Provide the [X, Y] coordinate of the cell's center where the given text is located.  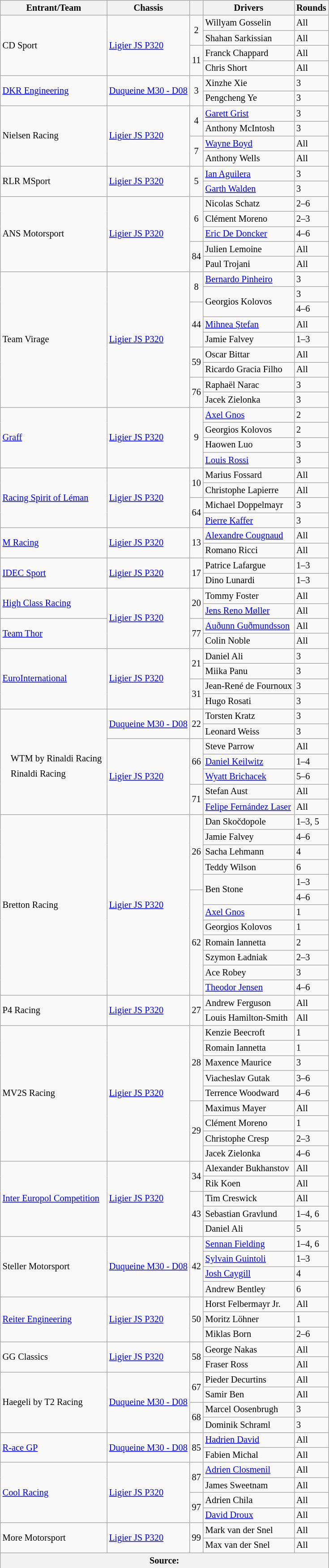
Steller Motorsport [54, 1267]
R-ace GP [54, 1448]
Paul Trojani [249, 264]
28 [197, 1063]
Adrien Chila [249, 1500]
Pengcheng Ye [249, 98]
Bretton Racing [54, 905]
Ace Robey [249, 972]
84 [197, 256]
Xinzhe Xie [249, 83]
27 [197, 1010]
99 [197, 1538]
Sylvain Guintoli [249, 1259]
Franck Chappard [249, 53]
Auðunn Guðmundsson [249, 626]
GG Classics [54, 1357]
Maxence Maurice [249, 1063]
31 [197, 693]
Christophe Cresp [249, 1138]
Wyatt Brichacek [249, 777]
Theodor Jensen [249, 988]
Colin Noble [249, 641]
3–6 [312, 1078]
Max van der Snel [249, 1545]
20 [197, 603]
Marius Fossard [249, 475]
43 [197, 1214]
WTM by Rinaldi Racing [56, 758]
Team Thor [54, 633]
Rounds [312, 8]
Felipe Fernández Laser [249, 807]
Inter Europol Competition [54, 1199]
Sacha Lehmann [249, 852]
Ian Aguilera [249, 174]
Fabien Michal [249, 1455]
Source: [165, 1560]
Louis Rossi [249, 460]
8 [197, 287]
James Sweetnam [249, 1485]
Oscar Bittar [249, 354]
Dan Skočdopole [249, 822]
Hugo Rosati [249, 701]
Ricardo Gracia Filho [249, 369]
21 [197, 664]
Josh Caygill [249, 1274]
Jens Reno Møller [249, 611]
More Motorsport [54, 1538]
68 [197, 1417]
P4 Racing [54, 1010]
Miklas Born [249, 1334]
17 [197, 573]
EuroInternational [54, 679]
Michael Doppelmayr [249, 505]
Patrice Lafargue [249, 566]
10 [197, 483]
11 [197, 60]
Pierre Kaffer [249, 520]
42 [197, 1267]
High Class Racing [54, 603]
M Racing [54, 543]
IDEC Sport [54, 573]
Leonard Weiss [249, 731]
Andrew Bentley [249, 1289]
Torsten Kratz [249, 716]
Garth Walden [249, 189]
MV2S Racing [54, 1093]
Haegeli by T2 Racing [54, 1402]
Nielsen Racing [54, 136]
Horst Felbermayr Jr. [249, 1304]
Sennan Fielding [249, 1244]
13 [197, 543]
Graff [54, 437]
Eric De Doncker [249, 234]
Entrant/Team [54, 8]
Shahan Sarkissian [249, 38]
64 [197, 512]
WTM by Rinaldi Racing Rinaldi Racing [54, 761]
87 [197, 1477]
DKR Engineering [54, 90]
George Nakas [249, 1349]
Dino Lunardi [249, 580]
Marcel Oosenbrugh [249, 1409]
50 [197, 1319]
Nicolas Schatz [249, 204]
1–4 [312, 761]
Samir Ben [249, 1395]
Ben Stone [249, 889]
66 [197, 761]
7 [197, 150]
Tommy Foster [249, 596]
Reiter Engineering [54, 1319]
David Droux [249, 1515]
26 [197, 852]
5–6 [312, 777]
Kenzie Beecroft [249, 1033]
22 [197, 724]
RLR MSport [54, 181]
62 [197, 942]
Fraser Ross [249, 1364]
97 [197, 1508]
Miika Panu [249, 671]
85 [197, 1448]
Szymon Ładniak [249, 958]
Alexander Bukhanstov [249, 1168]
Jean-René de Fournoux [249, 686]
Christophe Lapierre [249, 490]
Chris Short [249, 68]
71 [197, 799]
Anthony Wells [249, 159]
Daniel Keilwitz [249, 761]
ANS Motorsport [54, 234]
Teddy Wilson [249, 867]
Sebastian Gravlund [249, 1214]
Andrew Ferguson [249, 1003]
Rik Koen [249, 1184]
58 [197, 1357]
Maximus Mayer [249, 1108]
9 [197, 437]
Bernardo Pinheiro [249, 279]
Pieder Decurtins [249, 1379]
Stefan Aust [249, 791]
34 [197, 1176]
Willyam Gosselin [249, 23]
1–3, 5 [312, 822]
Mihnea Ștefan [249, 324]
76 [197, 392]
Viacheslav Gutak [249, 1078]
Steve Parrow [249, 747]
Anthony McIntosh [249, 129]
Mark van der Snel [249, 1530]
44 [197, 324]
67 [197, 1387]
Raphaël Narac [249, 385]
Hadrien David [249, 1440]
Louis Hamilton-Smith [249, 1018]
Adrien Closmenil [249, 1470]
Alexandre Cougnaud [249, 535]
Terrence Woodward [249, 1093]
59 [197, 362]
Garett Grist [249, 113]
Chassis [149, 8]
Romano Ricci [249, 550]
Racing Spirit of Léman [54, 498]
Dominik Schraml [249, 1425]
29 [197, 1130]
Julien Lemoine [249, 249]
Wayne Boyd [249, 143]
77 [197, 633]
Drivers [249, 8]
Tim Creswick [249, 1199]
Moritz Löhner [249, 1319]
Team Virage [54, 339]
CD Sport [54, 46]
Rinaldi Racing [56, 774]
Haowen Luo [249, 445]
Cool Racing [54, 1492]
